From the cell containing the given text, extract its center point as (x, y) coordinate. 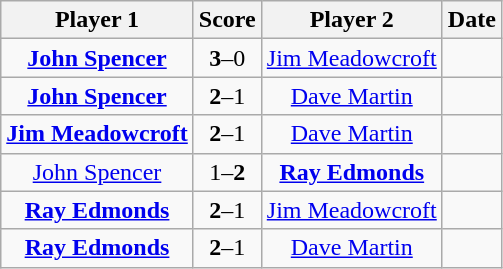
Date (472, 20)
Player 2 (352, 20)
Player 1 (98, 20)
Score (227, 20)
3–0 (227, 58)
1–2 (227, 172)
